Determine the (X, Y) coordinate at the center of the cell enclosing the given text.  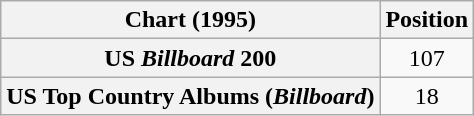
18 (427, 96)
US Billboard 200 (190, 58)
Position (427, 20)
US Top Country Albums (Billboard) (190, 96)
Chart (1995) (190, 20)
107 (427, 58)
